Identify which cell holds the provided text, then report its (x, y) central coordinate. 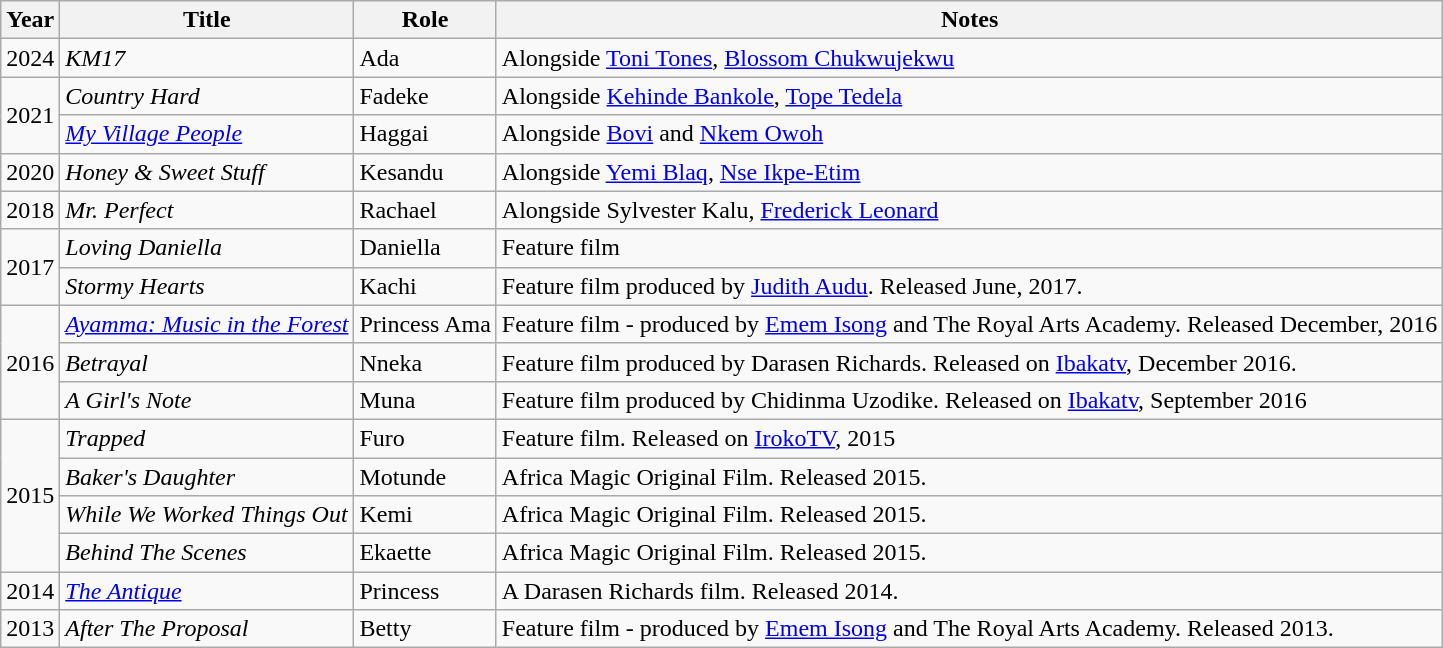
Nneka (425, 362)
Feature film - produced by Emem Isong and The Royal Arts Academy. Released 2013. (970, 629)
2016 (30, 362)
2013 (30, 629)
2015 (30, 495)
Behind The Scenes (207, 553)
Honey & Sweet Stuff (207, 172)
Country Hard (207, 96)
Feature film produced by Chidinma Uzodike. Released on Ibakatv, September 2016 (970, 400)
Kesandu (425, 172)
A Girl's Note (207, 400)
Ayamma: Music in the Forest (207, 324)
Loving Daniella (207, 248)
2018 (30, 210)
2014 (30, 591)
Role (425, 20)
Kemi (425, 515)
Alongside Sylvester Kalu, Frederick Leonard (970, 210)
Year (30, 20)
Title (207, 20)
Feature film (970, 248)
Trapped (207, 438)
My Village People (207, 134)
2024 (30, 58)
Ada (425, 58)
Feature film produced by Darasen Richards. Released on Ibakatv, December 2016. (970, 362)
KM17 (207, 58)
Alongside Yemi Blaq, Nse Ikpe-Etim (970, 172)
Motunde (425, 477)
Princess (425, 591)
Alongside Toni Tones, Blossom Chukwujekwu (970, 58)
Alongside Bovi and Nkem Owoh (970, 134)
Kachi (425, 286)
After The Proposal (207, 629)
A Darasen Richards film. Released 2014. (970, 591)
Baker's Daughter (207, 477)
The Antique (207, 591)
Furo (425, 438)
Mr. Perfect (207, 210)
Feature film produced by Judith Audu. Released June, 2017. (970, 286)
2020 (30, 172)
Ekaette (425, 553)
Alongside Kehinde Bankole, Tope Tedela (970, 96)
Feature film - produced by Emem Isong and The Royal Arts Academy. Released December, 2016 (970, 324)
Stormy Hearts (207, 286)
Rachael (425, 210)
Daniella (425, 248)
2021 (30, 115)
Haggai (425, 134)
Muna (425, 400)
Fadeke (425, 96)
Princess Ama (425, 324)
Feature film. Released on IrokoTV, 2015 (970, 438)
While We Worked Things Out (207, 515)
2017 (30, 267)
Notes (970, 20)
Betty (425, 629)
Betrayal (207, 362)
